Find where the given text appears and provide that cell's center as (X, Y) coordinate. 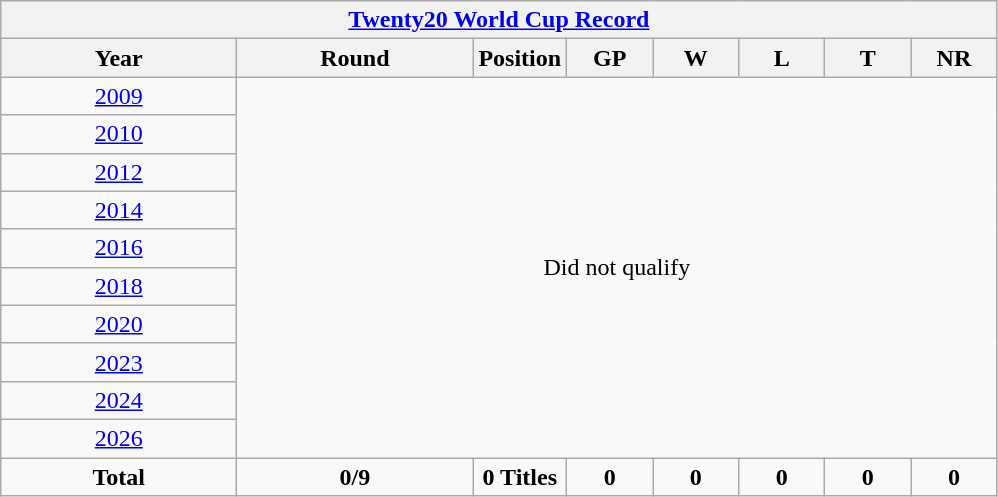
GP (610, 58)
2024 (119, 400)
T (868, 58)
Year (119, 58)
Round (355, 58)
Did not qualify (617, 268)
2014 (119, 210)
2023 (119, 362)
Twenty20 World Cup Record (499, 20)
2009 (119, 96)
W (696, 58)
2018 (119, 286)
0 Titles (520, 477)
2012 (119, 172)
NR (954, 58)
Position (520, 58)
2016 (119, 248)
Total (119, 477)
2020 (119, 324)
0/9 (355, 477)
2026 (119, 438)
2010 (119, 134)
L (782, 58)
